Return (X, Y) of the center of cell containing provided text 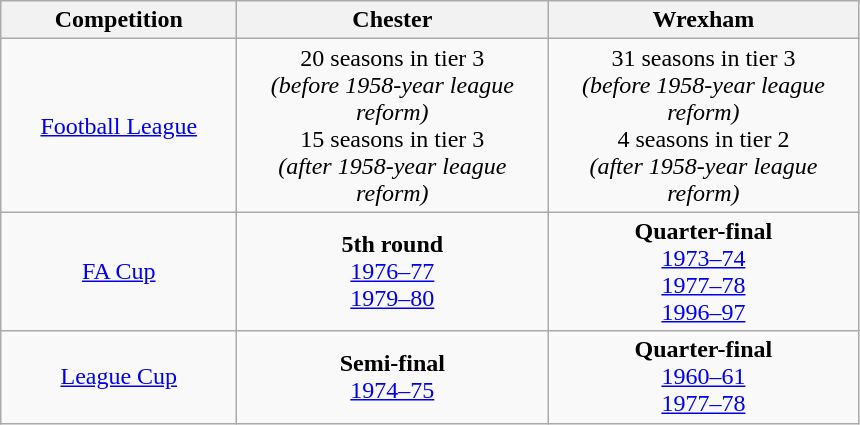
Quarter-final1973–741977–781996–97 (704, 272)
Competition (119, 20)
Quarter-final1960–611977–78 (704, 377)
FA Cup (119, 272)
League Cup (119, 377)
31 seasons in tier 3(before 1958-year league reform)4 seasons in tier 2(after 1958-year league reform) (704, 126)
5th round1976–771979–80 (392, 272)
Football League (119, 126)
Semi-final1974–75 (392, 377)
Wrexham (704, 20)
20 seasons in tier 3(before 1958-year league reform)15 seasons in tier 3(after 1958-year league reform) (392, 126)
Chester (392, 20)
